Determine the [x, y] coordinate at the center of the cell enclosing the given text.  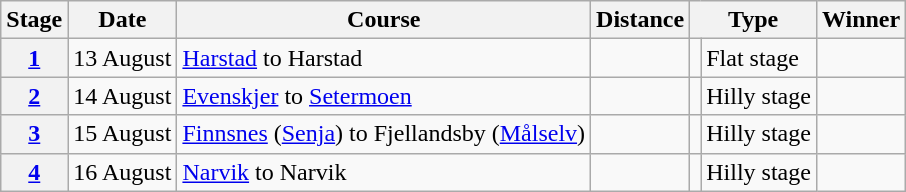
Course [384, 20]
Flat stage [759, 58]
1 [34, 58]
Winner [860, 20]
13 August [122, 58]
15 August [122, 134]
Distance [640, 20]
3 [34, 134]
Narvik to Narvik [384, 172]
Finnsnes (Senja) to Fjellandsby (Målselv) [384, 134]
Evenskjer to Setermoen [384, 96]
Date [122, 20]
Type [754, 20]
2 [34, 96]
16 August [122, 172]
Harstad to Harstad [384, 58]
14 August [122, 96]
Stage [34, 20]
4 [34, 172]
